From the cell containing the given text, extract its center point as [X, Y] coordinate. 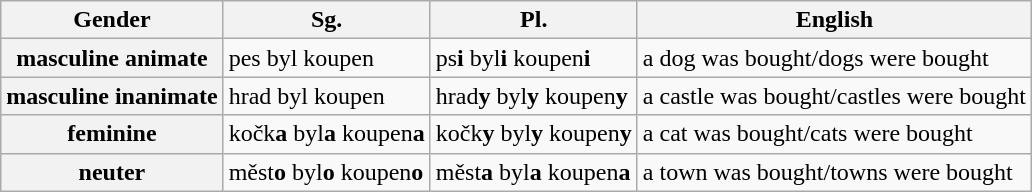
psi byli koupeni [534, 58]
Gender [112, 20]
a dog was bought/dogs were bought [834, 58]
feminine [112, 134]
a town was bought/towns were bought [834, 172]
a castle was bought/castles were bought [834, 96]
masculine inanimate [112, 96]
kočky byly koupeny [534, 134]
a cat was bought/cats were bought [834, 134]
English [834, 20]
hrady byly koupeny [534, 96]
pes byl koupen [326, 58]
kočka byla koupena [326, 134]
Sg. [326, 20]
hrad byl koupen [326, 96]
města byla koupena [534, 172]
neuter [112, 172]
město bylo koupeno [326, 172]
masculine animate [112, 58]
Pl. [534, 20]
